Determine the (X, Y) coordinate at the center of the cell enclosing the given text.  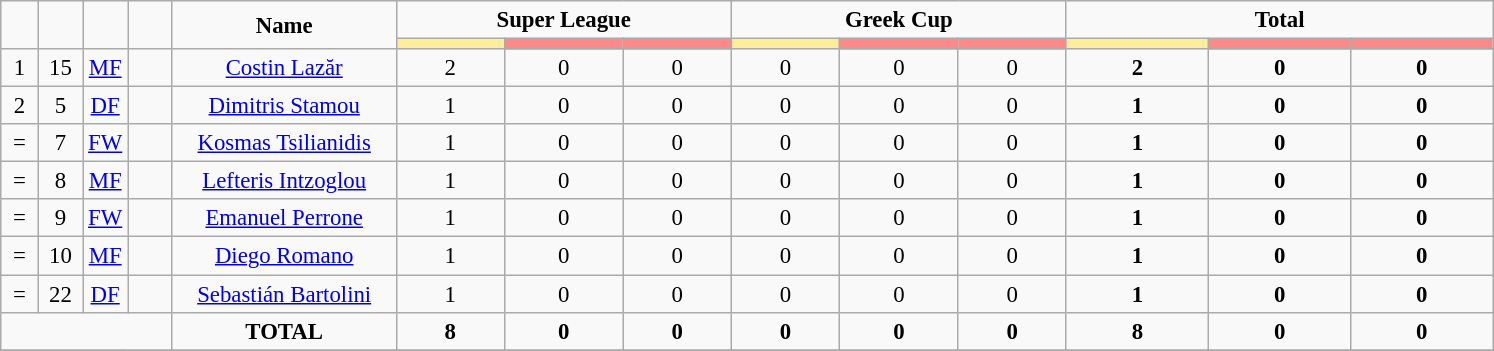
7 (60, 143)
Dimitris Stamou (284, 106)
Sebastián Bartolini (284, 294)
15 (60, 68)
Diego Romano (284, 256)
Greek Cup (898, 20)
22 (60, 294)
Lefteris Intzoglou (284, 181)
5 (60, 106)
Kosmas Tsilianidis (284, 143)
Super League (564, 20)
Emanuel Perrone (284, 219)
Total (1279, 20)
9 (60, 219)
TOTAL (284, 331)
Name (284, 25)
10 (60, 256)
Costin Lazăr (284, 68)
